Return the [X, Y] coordinate for the center point of the cell that contains the specified text.  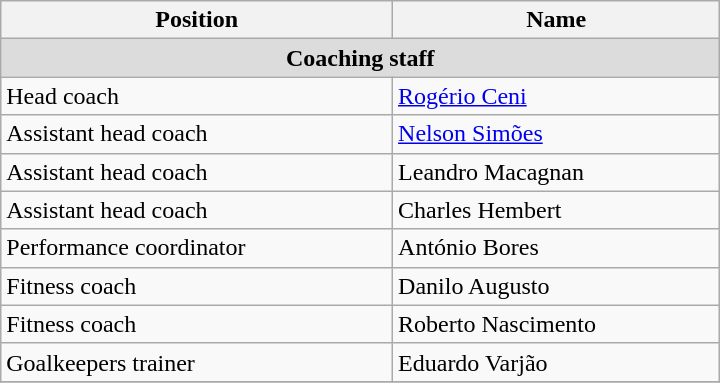
Eduardo Varjão [556, 362]
Coaching staff [360, 58]
Performance coordinator [197, 248]
António Bores [556, 248]
Rogério Ceni [556, 96]
Danilo Augusto [556, 286]
Roberto Nascimento [556, 324]
Position [197, 20]
Leandro Macagnan [556, 172]
Head coach [197, 96]
Charles Hembert [556, 210]
Nelson Simões [556, 134]
Goalkeepers trainer [197, 362]
Name [556, 20]
